Return [x, y] of the center of cell containing provided text 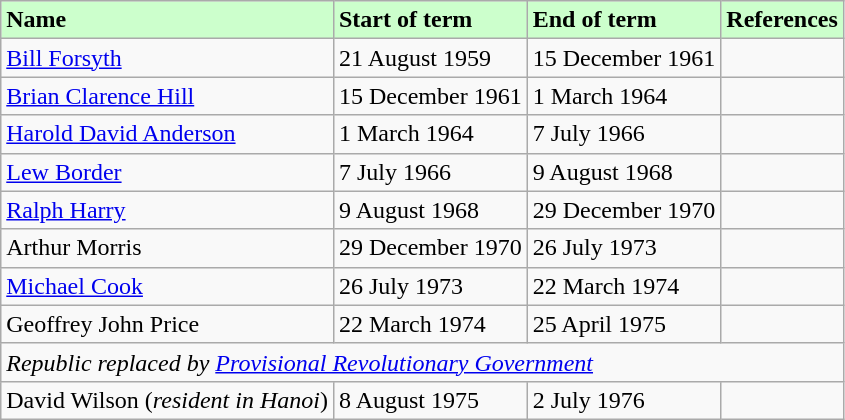
8 August 1975 [430, 400]
Start of term [430, 20]
End of term [624, 20]
Name [168, 20]
References [782, 20]
21 August 1959 [430, 58]
Brian Clarence Hill [168, 96]
Arthur Morris [168, 248]
David Wilson (resident in Hanoi) [168, 400]
Michael Cook [168, 286]
25 April 1975 [624, 324]
2 July 1976 [624, 400]
Geoffrey John Price [168, 324]
Lew Border [168, 172]
Harold David Anderson [168, 134]
Ralph Harry [168, 210]
Republic replaced by Provisional Revolutionary Government [422, 362]
Bill Forsyth [168, 58]
